For the text-containing cell, return its midpoint in (X, Y) coordinate format. 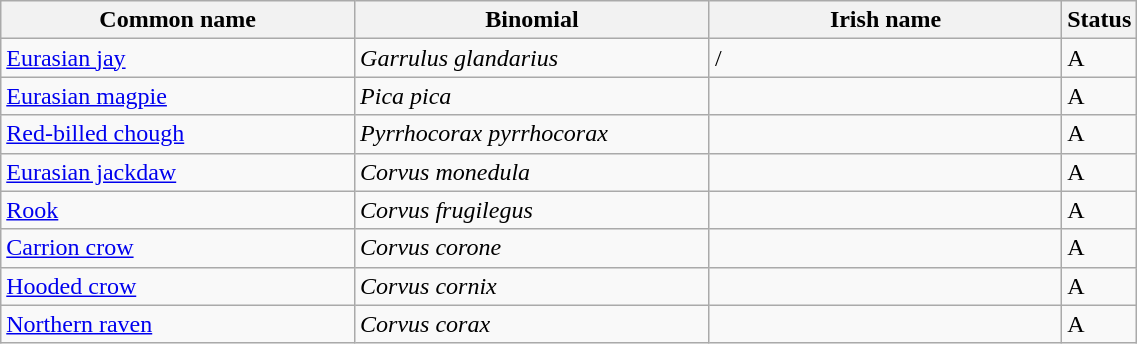
Irish name (885, 20)
Eurasian jackdaw (178, 172)
Corvus cornix (532, 286)
Carrion crow (178, 248)
Eurasian jay (178, 58)
Common name (178, 20)
Corvus monedula (532, 172)
Hooded crow (178, 286)
Status (1100, 20)
Pica pica (532, 96)
Garrulus glandarius (532, 58)
Pyrrhocorax pyrrhocorax (532, 134)
/ (885, 58)
Red-billed chough (178, 134)
Corvus corax (532, 324)
Corvus frugilegus (532, 210)
Rook (178, 210)
Northern raven (178, 324)
Binomial (532, 20)
Eurasian magpie (178, 96)
Corvus corone (532, 248)
